Capture the cell that displays the provided text and extract its (X, Y) central coordinate. 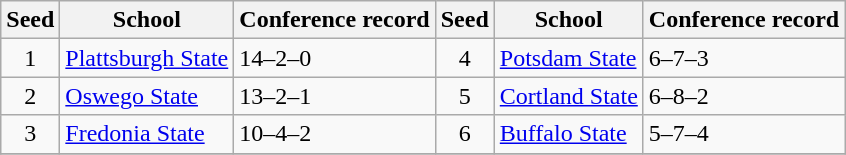
3 (30, 134)
Potsdam State (568, 58)
6 (464, 134)
Buffalo State (568, 134)
5 (464, 96)
6–7–3 (744, 58)
2 (30, 96)
13–2–1 (334, 96)
Plattsburgh State (147, 58)
Oswego State (147, 96)
5–7–4 (744, 134)
14–2–0 (334, 58)
Cortland State (568, 96)
10–4–2 (334, 134)
4 (464, 58)
1 (30, 58)
Fredonia State (147, 134)
6–8–2 (744, 96)
